Locate the cell with the specified text and output its [x, y] center coordinate. 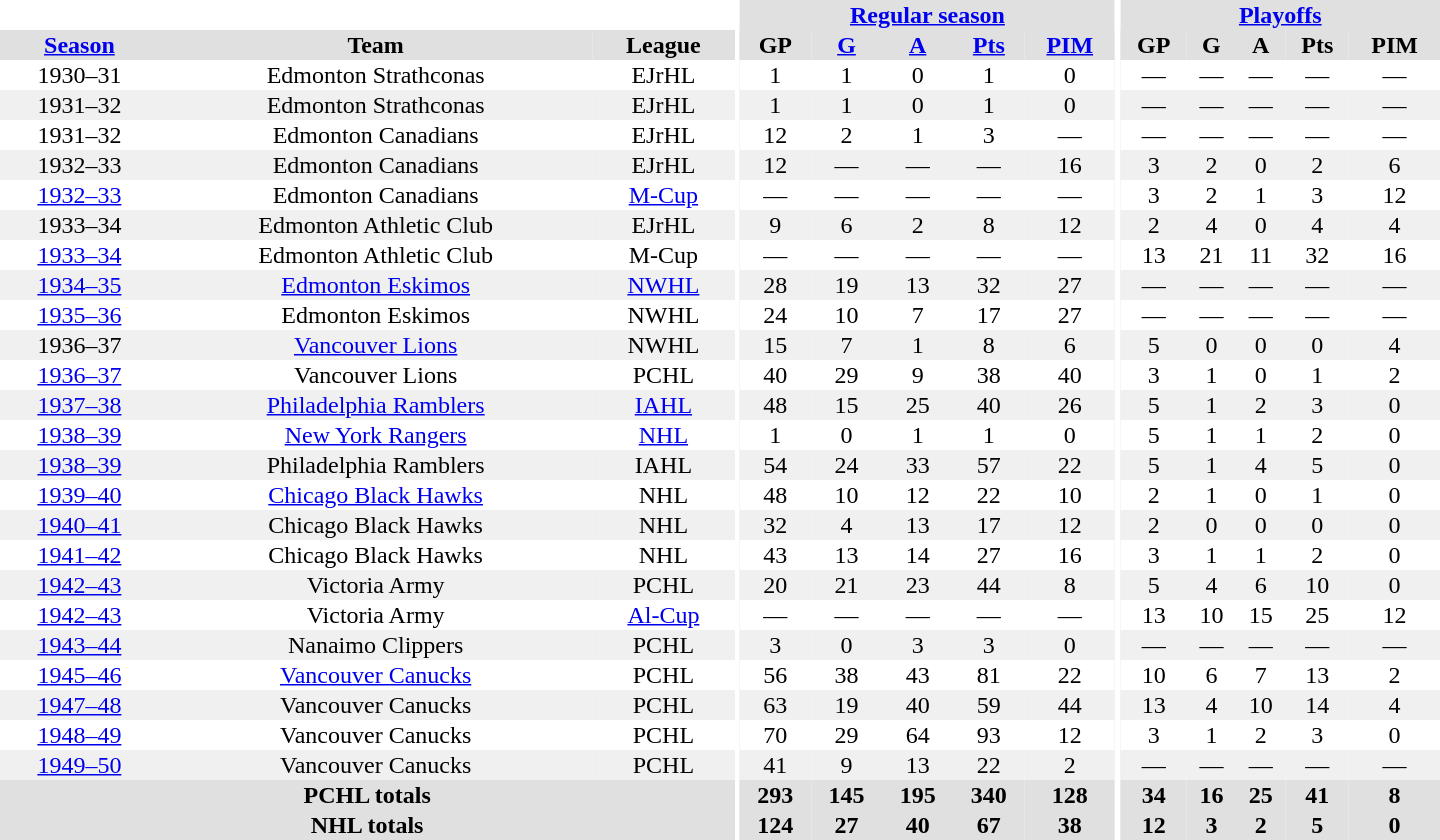
340 [988, 795]
Al-Cup [664, 615]
1948–49 [80, 735]
23 [918, 585]
Season [80, 45]
11 [1260, 255]
League [664, 45]
56 [776, 675]
34 [1154, 795]
Nanaimo Clippers [376, 645]
145 [846, 795]
26 [1070, 405]
57 [988, 465]
1943–44 [80, 645]
1930–31 [80, 75]
1945–46 [80, 675]
64 [918, 735]
1934–35 [80, 285]
1939–40 [80, 495]
Team [376, 45]
New York Rangers [376, 435]
Regular season [928, 15]
1940–41 [80, 525]
67 [988, 825]
54 [776, 465]
128 [1070, 795]
28 [776, 285]
1947–48 [80, 705]
124 [776, 825]
81 [988, 675]
63 [776, 705]
Playoffs [1280, 15]
195 [918, 795]
1949–50 [80, 765]
1941–42 [80, 555]
NHL totals [367, 825]
59 [988, 705]
1937–38 [80, 405]
93 [988, 735]
20 [776, 585]
70 [776, 735]
293 [776, 795]
PCHL totals [367, 795]
1935–36 [80, 315]
33 [918, 465]
